Capture the cell that displays the provided text and extract its [x, y] central coordinate. 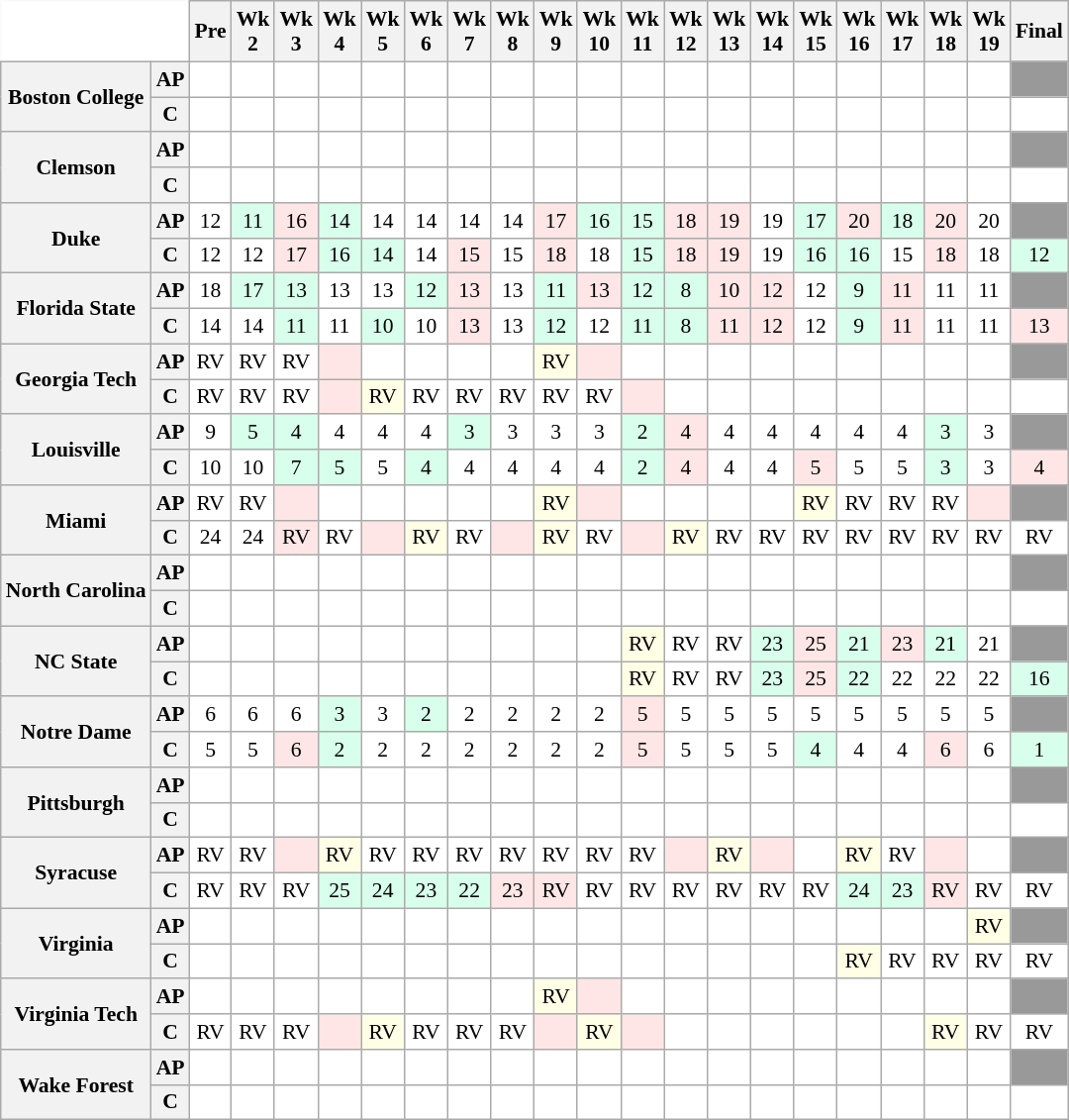
Wk14 [772, 32]
Wk15 [816, 32]
Virginia [76, 943]
Wake Forest [76, 1085]
Wk5 [383, 32]
Wk16 [859, 32]
Wk4 [340, 32]
Duke [76, 238]
Wk10 [599, 32]
Wk12 [686, 32]
NC State [76, 662]
Wk18 [945, 32]
Wk17 [903, 32]
Notre Dame [76, 733]
Boston College [76, 97]
Wk9 [556, 32]
Wk6 [427, 32]
7 [296, 467]
Wk8 [513, 32]
Virginia Tech [76, 1014]
Wk19 [989, 32]
1 [1039, 750]
Syracuse [76, 873]
Clemson [76, 168]
Georgia Tech [76, 378]
Wk13 [729, 32]
North Carolina [76, 590]
Wk2 [253, 32]
Final [1039, 32]
Miami [76, 521]
Wk7 [469, 32]
Pre [211, 32]
Pittsburgh [76, 802]
Wk11 [642, 32]
Louisville [76, 450]
Florida State [76, 309]
Wk3 [296, 32]
